Pinpoint the cell where the given text exists, returning its [X, Y] midpoint coordinate. 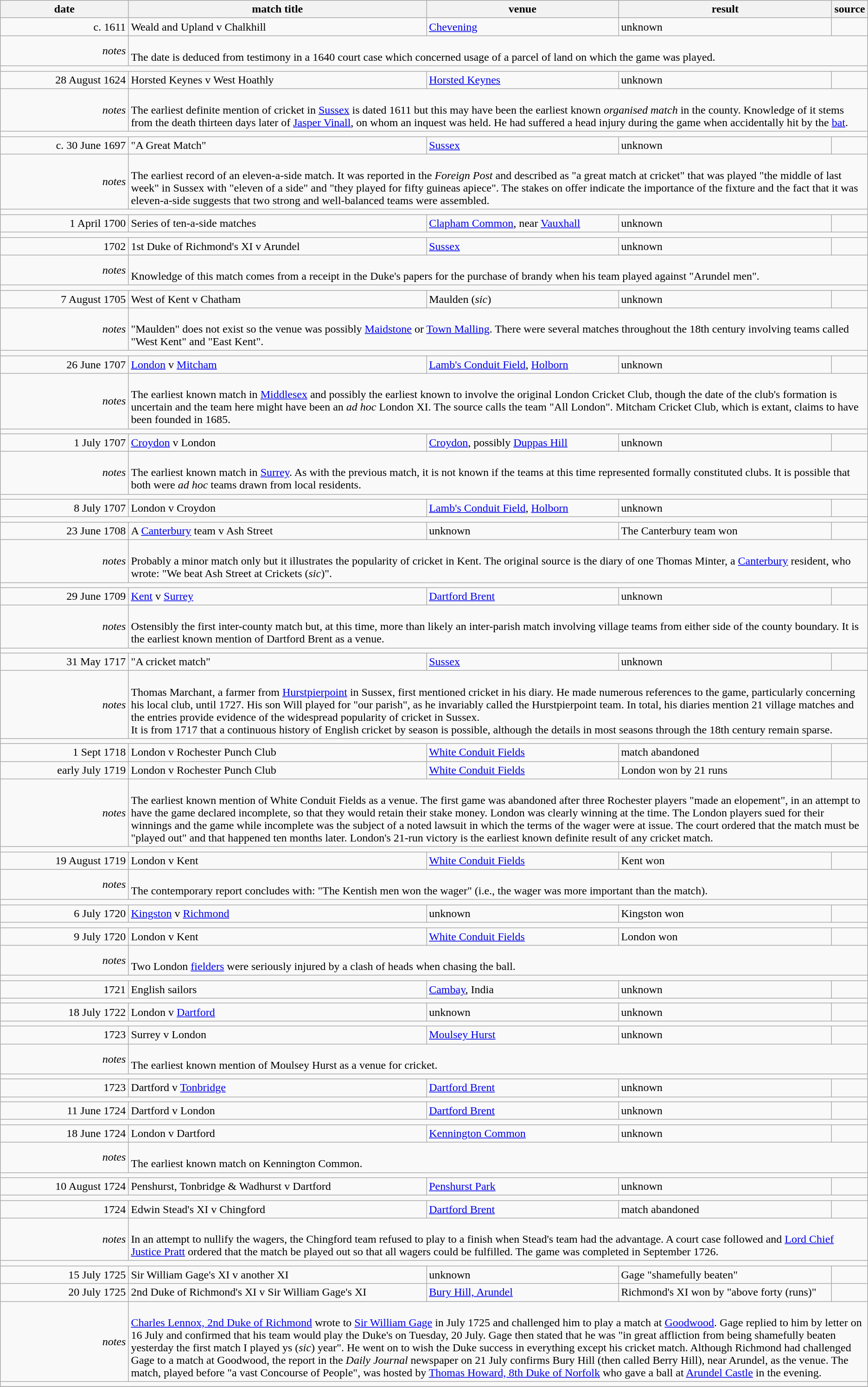
venue [523, 9]
9 July 1720 [64, 937]
Kent won [725, 860]
31 May 1717 [64, 662]
26 June 1707 [64, 365]
The earliest known match on Kennington Common. [498, 1157]
Kingston won [725, 913]
19 August 1719 [64, 860]
Maulden (sic) [523, 299]
Richmond's XI won by "above forty (runs)" [725, 1292]
result [725, 9]
Surrey v London [277, 1035]
Series of ten-a-side matches [277, 223]
Two London fielders were seriously injured by a clash of heads when chasing the ball. [498, 960]
Chevening [523, 27]
Kingston v Richmond [277, 913]
1 April 1700 [64, 223]
English sailors [277, 989]
The earliest known mention of Moulsey Hurst as a venue for cricket. [498, 1059]
c. 30 June 1697 [64, 145]
A Canterbury team v Ash Street [277, 531]
"A Great Match" [277, 145]
date [64, 9]
Croydon, possibly Duppas Hill [523, 443]
Horsted Keynes v West Hoathly [277, 80]
The Canterbury team won [725, 531]
1st Duke of Richmond's XI v Arundel [277, 246]
Moulsey Hurst [523, 1035]
London won by 21 runs [725, 770]
Weald and Upland v Chalkhill [277, 27]
London won [725, 937]
"A cricket match" [277, 662]
Clapham Common, near Vauxhall [523, 223]
18 July 1722 [64, 1012]
Gage "shamefully beaten" [725, 1275]
c. 1611 [64, 27]
Penshurst Park [523, 1187]
1 July 1707 [64, 443]
Edwin Stead's XI v Chingford [277, 1209]
Kennington Common [523, 1133]
8 July 1707 [64, 508]
match title [277, 9]
28 August 1624 [64, 80]
23 June 1708 [64, 531]
Bury Hill, Arundel [523, 1292]
7 August 1705 [64, 299]
Knowledge of this match comes from a receipt in the Duke's papers for the purchase of brandy when his team played against "Arundel men". [498, 270]
1 Sept 1718 [64, 752]
15 July 1725 [64, 1275]
11 June 1724 [64, 1111]
early July 1719 [64, 770]
Cambay, India [523, 989]
London v Mitcham [277, 365]
The date is deduced from testimony in a 1640 court case which concerned usage of a parcel of land on which the game was played. [498, 51]
The contemporary report concludes with: "The Kentish men won the wager" (i.e., the wager was more important than the match). [498, 884]
source [849, 9]
1724 [64, 1209]
29 June 1709 [64, 597]
Sir William Gage's XI v another XI [277, 1275]
1721 [64, 989]
Dartford v Tonbridge [277, 1088]
6 July 1720 [64, 913]
London v Croydon [277, 508]
Penshurst, Tonbridge & Wadhurst v Dartford [277, 1187]
Horsted Keynes [523, 80]
1702 [64, 246]
20 July 1725 [64, 1292]
2nd Duke of Richmond's XI v Sir William Gage's XI [277, 1292]
West of Kent v Chatham [277, 299]
18 June 1724 [64, 1133]
10 August 1724 [64, 1187]
Croydon v London [277, 443]
Dartford v London [277, 1111]
Kent v Surrey [277, 597]
